Determine the (X, Y) coordinate at the center of the cell enclosing the given text.  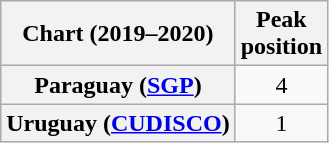
Uruguay (CUDISCO) (118, 123)
Chart (2019–2020) (118, 34)
Paraguay (SGP) (118, 85)
1 (281, 123)
4 (281, 85)
Peakposition (281, 34)
